Locate the cell with the specified text and output its [X, Y] center coordinate. 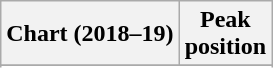
Peakposition [225, 34]
Chart (2018–19) [90, 34]
